Scan for the cell matching the given text and deliver its (x, y) coordinate at center. 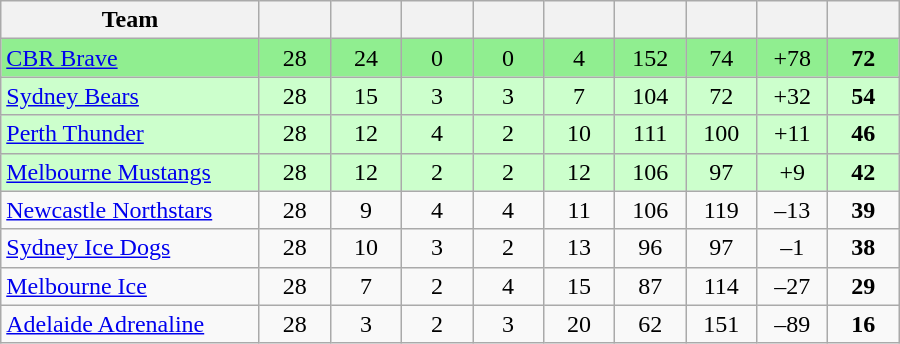
Sydney Bears (130, 96)
+32 (792, 96)
54 (864, 96)
119 (722, 210)
96 (650, 248)
Perth Thunder (130, 134)
+78 (792, 58)
151 (722, 324)
–1 (792, 248)
Sydney Ice Dogs (130, 248)
111 (650, 134)
13 (580, 248)
104 (650, 96)
–27 (792, 286)
114 (722, 286)
87 (650, 286)
CBR Brave (130, 58)
100 (722, 134)
39 (864, 210)
20 (580, 324)
Team (130, 20)
Melbourne Mustangs (130, 172)
46 (864, 134)
–13 (792, 210)
11 (580, 210)
Newcastle Northstars (130, 210)
9 (366, 210)
62 (650, 324)
16 (864, 324)
42 (864, 172)
Melbourne Ice (130, 286)
152 (650, 58)
74 (722, 58)
38 (864, 248)
Adelaide Adrenaline (130, 324)
29 (864, 286)
–89 (792, 324)
+9 (792, 172)
+11 (792, 134)
24 (366, 58)
